Identify which cell holds the provided text, then report its (X, Y) central coordinate. 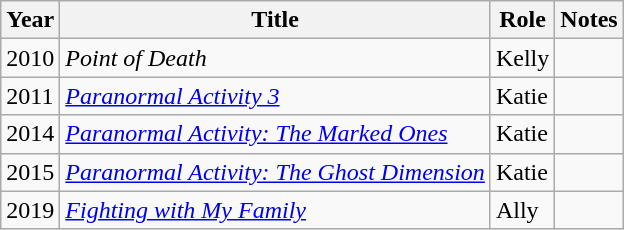
Title (276, 20)
Paranormal Activity: The Marked Ones (276, 134)
2019 (30, 210)
2010 (30, 58)
2015 (30, 172)
Year (30, 20)
Kelly (522, 58)
Paranormal Activity: The Ghost Dimension (276, 172)
Point of Death (276, 58)
Fighting with My Family (276, 210)
Role (522, 20)
Paranormal Activity 3 (276, 96)
Notes (589, 20)
2011 (30, 96)
2014 (30, 134)
Ally (522, 210)
